For the text-containing cell, return its midpoint in [x, y] coordinate format. 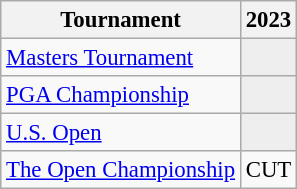
2023 [268, 20]
The Open Championship [121, 170]
Masters Tournament [121, 58]
Tournament [121, 20]
PGA Championship [121, 95]
CUT [268, 170]
U.S. Open [121, 133]
